Capture the cell that displays the provided text and extract its [x, y] central coordinate. 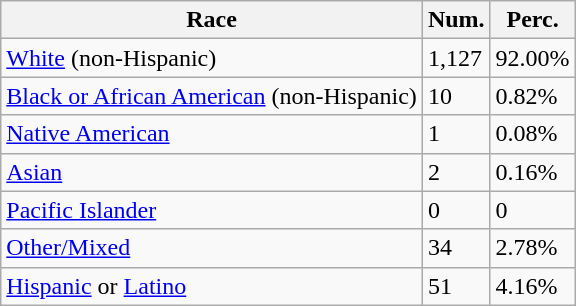
34 [456, 248]
1 [456, 134]
White (non-Hispanic) [212, 58]
Other/Mixed [212, 248]
92.00% [532, 58]
Black or African American (non-Hispanic) [212, 96]
4.16% [532, 286]
2 [456, 172]
Hispanic or Latino [212, 286]
Race [212, 20]
Asian [212, 172]
Native American [212, 134]
0.82% [532, 96]
0.08% [532, 134]
1,127 [456, 58]
Num. [456, 20]
10 [456, 96]
0.16% [532, 172]
2.78% [532, 248]
Perc. [532, 20]
51 [456, 286]
Pacific Islander [212, 210]
